Provide the (x, y) coordinate of the cell's center where the given text is located.  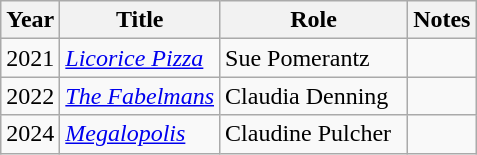
Claudine Pulcher (314, 134)
Claudia Denning (314, 96)
2024 (30, 134)
Licorice Pizza (140, 58)
Sue Pomerantz (314, 58)
Year (30, 20)
Megalopolis (140, 134)
2021 (30, 58)
Role (314, 20)
2022 (30, 96)
The Fabelmans (140, 96)
Title (140, 20)
Notes (442, 20)
